Extract the [X, Y] coordinate from the center of the cell holding the provided text.  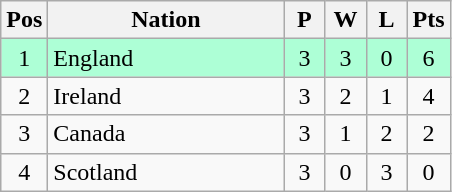
England [166, 58]
Nation [166, 20]
Scotland [166, 172]
6 [428, 58]
Pts [428, 20]
W [346, 20]
Canada [166, 134]
P [304, 20]
L [386, 20]
Ireland [166, 96]
Pos [24, 20]
